Scan for the cell matching the given text and deliver its (X, Y) coordinate at center. 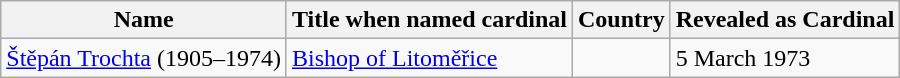
Name (144, 20)
Štěpán Trochta (1905–1974) (144, 58)
Title when named cardinal (429, 20)
Country (621, 20)
5 March 1973 (785, 58)
Revealed as Cardinal (785, 20)
Bishop of Litoměřice (429, 58)
